Identify which cell holds the provided text, then report its (X, Y) central coordinate. 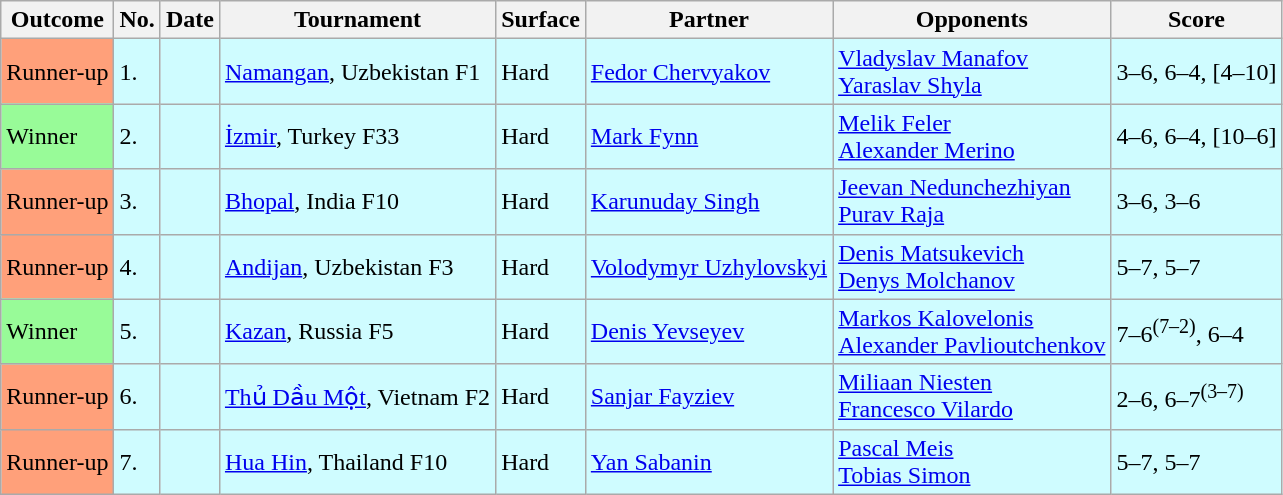
7. (137, 462)
2–6, 6–7(3–7) (1196, 396)
Date (190, 20)
Hua Hin, Thailand F10 (357, 462)
Outcome (58, 20)
5. (137, 332)
1. (137, 72)
Partner (708, 20)
Denis Matsukevich Denys Molchanov (972, 266)
2. (137, 136)
Pascal Meis Tobias Simon (972, 462)
Markos Kalovelonis Alexander Pavlioutchenkov (972, 332)
3–6, 6–4, [4–10] (1196, 72)
Score (1196, 20)
İzmir, Turkey F33 (357, 136)
Surface (541, 20)
3–6, 3–6 (1196, 202)
Andijan, Uzbekistan F3 (357, 266)
No. (137, 20)
4. (137, 266)
6. (137, 396)
Denis Yevseyev (708, 332)
Tournament (357, 20)
Melik Feler Alexander Merino (972, 136)
Vladyslav Manafov Yaraslav Shyla (972, 72)
Namangan, Uzbekistan F1 (357, 72)
Opponents (972, 20)
Mark Fynn (708, 136)
Karunuday Singh (708, 202)
Bhopal, India F10 (357, 202)
7–6(7–2), 6–4 (1196, 332)
3. (137, 202)
Volodymyr Uzhylovskyi (708, 266)
Kazan, Russia F5 (357, 332)
4–6, 6–4, [10–6] (1196, 136)
Thủ Dầu Một, Vietnam F2 (357, 396)
Yan Sabanin (708, 462)
Miliaan Niesten Francesco Vilardo (972, 396)
Sanjar Fayziev (708, 396)
Jeevan Nedunchezhiyan Purav Raja (972, 202)
Fedor Chervyakov (708, 72)
